From the cell containing the given text, extract its center point as [x, y] coordinate. 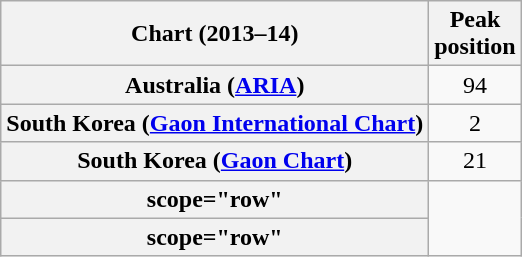
21 [475, 161]
2 [475, 123]
South Korea (Gaon Chart) [215, 161]
Chart (2013–14) [215, 34]
Australia (ARIA) [215, 85]
94 [475, 85]
South Korea (Gaon International Chart) [215, 123]
Peakposition [475, 34]
